Return the (X, Y) coordinate for the center point of the cell that contains the specified text.  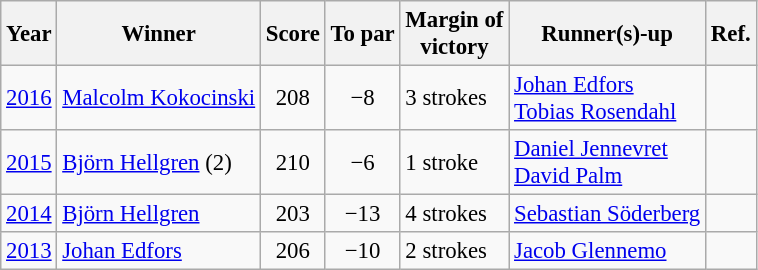
Winner (159, 34)
210 (292, 162)
Jacob Glennemo (608, 251)
−13 (362, 214)
203 (292, 214)
2 strokes (454, 251)
−8 (362, 98)
Daniel Jennevret David Palm (608, 162)
Margin ofvictory (454, 34)
208 (292, 98)
Runner(s)-up (608, 34)
Score (292, 34)
2015 (29, 162)
4 strokes (454, 214)
1 stroke (454, 162)
Malcolm Kokocinski (159, 98)
Björn Hellgren (2) (159, 162)
Sebastian Söderberg (608, 214)
Johan Edfors (159, 251)
Year (29, 34)
2016 (29, 98)
Björn Hellgren (159, 214)
2013 (29, 251)
−6 (362, 162)
Ref. (731, 34)
206 (292, 251)
2014 (29, 214)
Johan Edfors Tobias Rosendahl (608, 98)
To par (362, 34)
3 strokes (454, 98)
−10 (362, 251)
